Find where the given text appears and provide that cell's center as [X, Y] coordinate. 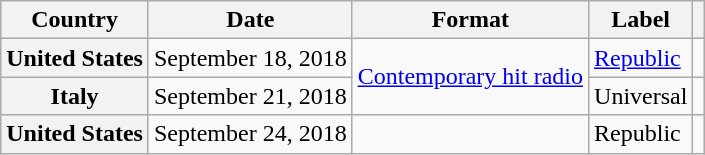
Date [250, 20]
Country [75, 20]
September 24, 2018 [250, 134]
September 18, 2018 [250, 58]
Format [470, 20]
September 21, 2018 [250, 96]
Contemporary hit radio [470, 77]
Label [641, 20]
Italy [75, 96]
Universal [641, 96]
